Scan for the cell matching the given text and deliver its (X, Y) coordinate at center. 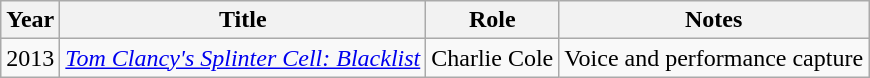
Year (30, 20)
Notes (714, 20)
2013 (30, 58)
Role (492, 20)
Voice and performance capture (714, 58)
Tom Clancy's Splinter Cell: Blacklist (243, 58)
Title (243, 20)
Charlie Cole (492, 58)
